Identify which cell holds the provided text, then report its (X, Y) central coordinate. 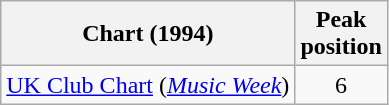
UK Club Chart (Music Week) (148, 85)
6 (341, 85)
Chart (1994) (148, 34)
Peakposition (341, 34)
